Search for the cell housing the specified text and yield its (x, y) center coordinate. 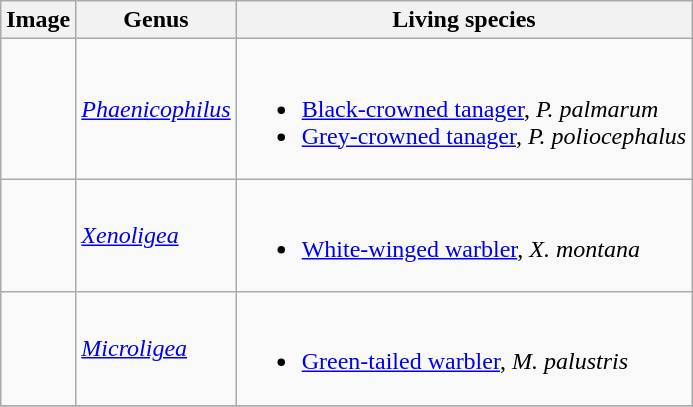
Xenoligea (156, 236)
White-winged warbler, X. montana (464, 236)
Black-crowned tanager, P. palmarumGrey-crowned tanager, P. poliocephalus (464, 109)
Microligea (156, 348)
Image (38, 20)
Green-tailed warbler, M. palustris (464, 348)
Living species (464, 20)
Genus (156, 20)
Phaenicophilus (156, 109)
